Determine the [x, y] coordinate at the center of the cell enclosing the given text.  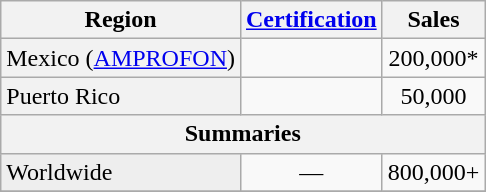
Worldwide [121, 172]
Region [121, 20]
Puerto Rico [121, 96]
Summaries [243, 134]
800,000+ [434, 172]
Certification [311, 20]
— [311, 172]
Mexico (AMPROFON) [121, 58]
200,000* [434, 58]
Sales [434, 20]
50,000 [434, 96]
